Find where the given text appears and provide that cell's center as (x, y) coordinate. 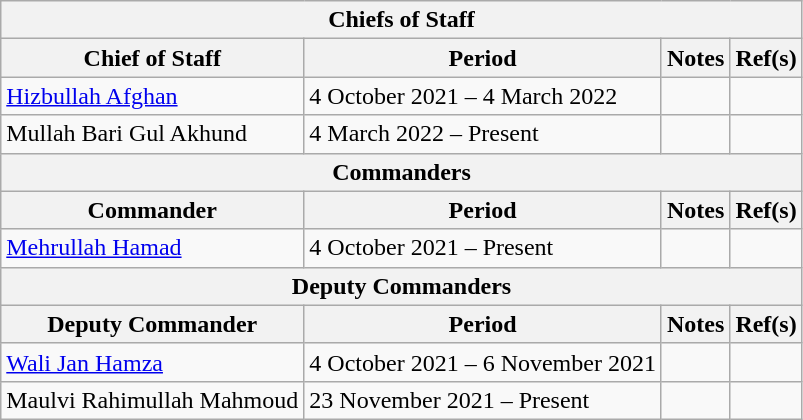
Deputy Commander (152, 324)
Wali Jan Hamza (152, 362)
Chief of Staff (152, 58)
Deputy Commanders (402, 286)
Mehrullah Hamad (152, 248)
Chiefs of Staff (402, 20)
Commanders (402, 172)
Maulvi Rahimullah Mahmoud (152, 400)
Mullah Bari Gul Akhund (152, 134)
4 October 2021 – 6 November 2021 (483, 362)
Hizbullah Afghan (152, 96)
4 October 2021 – Present (483, 248)
23 November 2021 – Present (483, 400)
4 October 2021 – 4 March 2022 (483, 96)
4 March 2022 – Present (483, 134)
Commander (152, 210)
